Determine the (X, Y) coordinate at the center of the cell enclosing the given text.  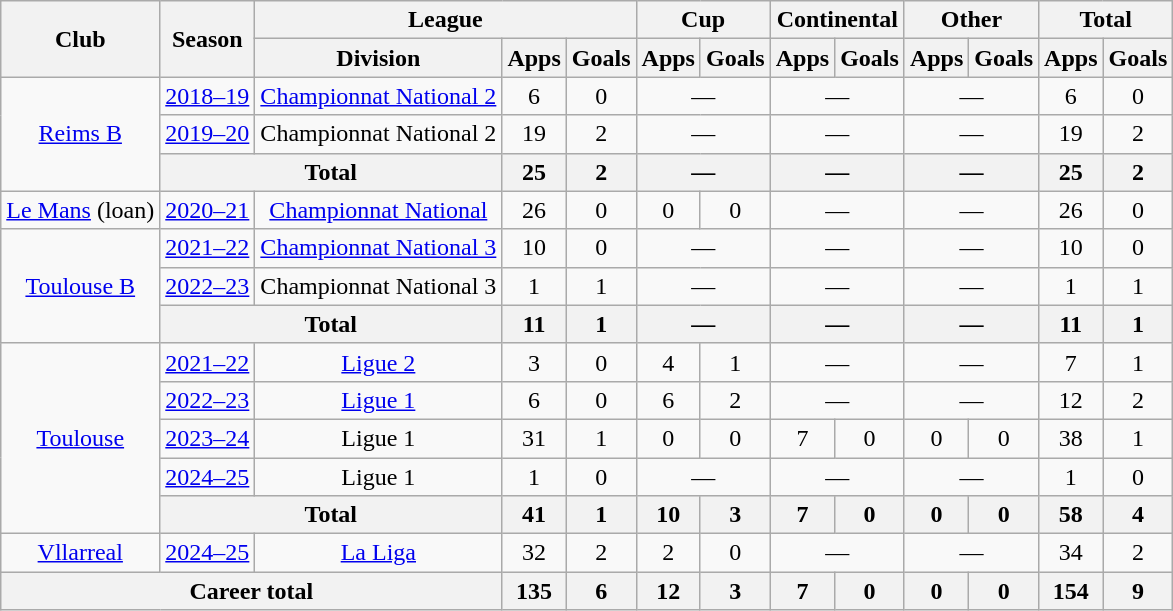
58 (1071, 515)
La Liga (378, 553)
Club (80, 39)
Cup (703, 20)
34 (1071, 553)
2019–20 (208, 134)
Continental (837, 20)
Other (971, 20)
38 (1071, 438)
2023–24 (208, 438)
41 (534, 515)
Toulouse (80, 438)
2018–19 (208, 96)
Career total (252, 591)
Toulouse B (80, 286)
135 (534, 591)
Reims B (80, 134)
Division (378, 58)
Vllarreal (80, 553)
9 (1138, 591)
League (446, 20)
Le Mans (loan) (80, 210)
Season (208, 39)
32 (534, 553)
2020–21 (208, 210)
154 (1071, 591)
31 (534, 438)
Ligue 2 (378, 362)
Championnat National (378, 210)
